From the cell containing the given text, extract its center point as [X, Y] coordinate. 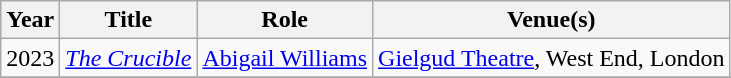
Title [128, 20]
Role [285, 20]
Gielgud Theatre, West End, London [552, 58]
Venue(s) [552, 20]
The Crucible [128, 58]
Abigail Williams [285, 58]
2023 [30, 58]
Year [30, 20]
